Pinpoint the cell where the given text exists, returning its [X, Y] midpoint coordinate. 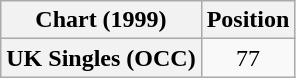
Position [248, 20]
UK Singles (OCC) [101, 58]
Chart (1999) [101, 20]
77 [248, 58]
